Scan for the cell matching the given text and deliver its (X, Y) coordinate at center. 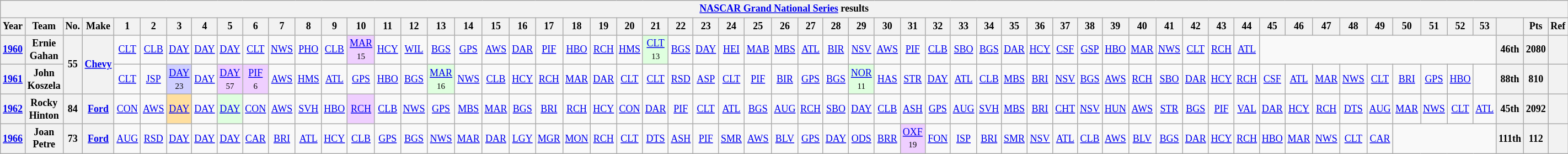
NOR11 (861, 79)
46 (1299, 26)
Ernie Gahan (44, 50)
24 (731, 26)
42 (1196, 26)
112 (1535, 139)
6 (256, 26)
35 (1015, 26)
21 (655, 26)
VAL (1247, 109)
49 (1380, 26)
GSP (1090, 50)
PHO (308, 50)
38 (1090, 26)
55 (73, 64)
CLT13 (655, 50)
51 (1434, 26)
17 (549, 26)
HAS (887, 79)
MON (577, 139)
47 (1326, 26)
41 (1169, 26)
45 (1272, 26)
ODS (861, 139)
50 (1407, 26)
22 (681, 26)
30 (887, 26)
52 (1460, 26)
ISP (964, 139)
MAB (758, 50)
1 (127, 26)
73 (73, 139)
39 (1115, 26)
4 (205, 26)
Year (13, 26)
BRR (887, 139)
2080 (1535, 50)
18 (577, 26)
43 (1221, 26)
19 (603, 26)
27 (811, 26)
37 (1066, 26)
88th (1510, 79)
Ref (1558, 26)
No. (73, 26)
48 (1353, 26)
LGY (523, 139)
Rocky Hinton (44, 109)
Joan Petre (44, 139)
53 (1485, 26)
3 (179, 26)
ASP (706, 79)
8 (308, 26)
23 (706, 26)
1966 (13, 139)
JSP (153, 79)
28 (836, 26)
111th (1510, 139)
HEI (731, 50)
45th (1510, 109)
NASCAR Grand National Series results (784, 9)
44 (1247, 26)
2092 (1535, 109)
36 (1040, 26)
HUN (1115, 109)
25 (758, 26)
13 (441, 26)
32 (938, 26)
DAY57 (230, 79)
40 (1142, 26)
810 (1535, 79)
PIF6 (256, 79)
14 (468, 26)
29 (861, 26)
11 (387, 26)
7 (282, 26)
1962 (13, 109)
16 (523, 26)
CHT (1066, 109)
26 (785, 26)
15 (496, 26)
84 (73, 109)
2 (153, 26)
20 (630, 26)
Make (98, 26)
12 (414, 26)
OXF19 (912, 139)
Team (44, 26)
10 (361, 26)
MAR 16 (441, 79)
WIL (414, 50)
Chevy (98, 64)
Pts (1535, 26)
9 (334, 26)
31 (912, 26)
33 (964, 26)
34 (989, 26)
MAR15 (361, 50)
46th (1510, 50)
1961 (13, 79)
5 (230, 26)
MGR (549, 139)
1960 (13, 50)
DAY23 (179, 79)
John Koszela (44, 79)
FON (938, 139)
